Return (x, y) of the center of cell containing provided text 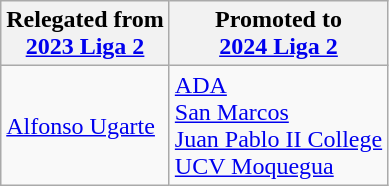
ADA San Marcos Juan Pablo II College UCV Moquegua (278, 126)
Promoted to 2024 Liga 2 (278, 34)
Alfonso Ugarte (86, 126)
Relegated from2023 Liga 2 (86, 34)
